Extract the (x, y) coordinate from the center of the cell holding the provided text.  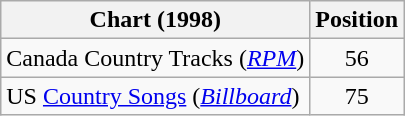
56 (357, 58)
Position (357, 20)
Canada Country Tracks (RPM) (156, 58)
Chart (1998) (156, 20)
US Country Songs (Billboard) (156, 96)
75 (357, 96)
